From the cell containing the given text, extract its center point as [X, Y] coordinate. 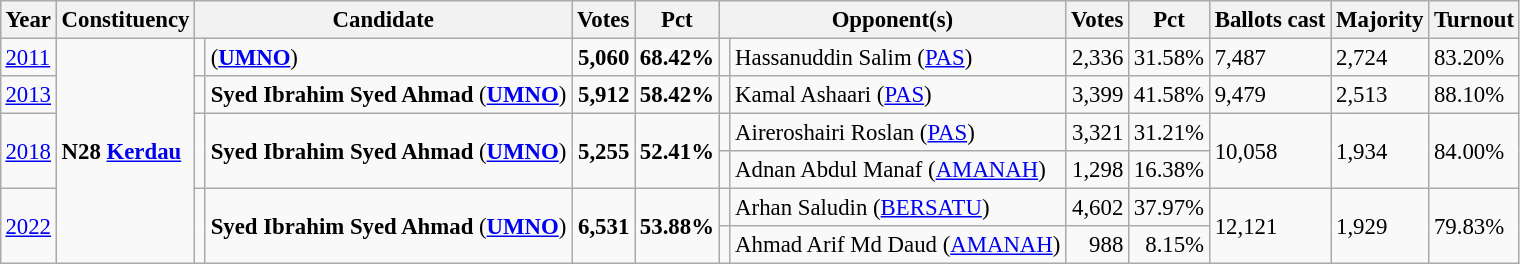
84.00% [1474, 152]
2018 [28, 152]
Turnout [1474, 20]
2,724 [1380, 57]
Adnan Abdul Manaf (AMANAH) [898, 170]
1,298 [1098, 170]
988 [1098, 245]
3,321 [1098, 133]
Aireroshairi Roslan (PAS) [898, 133]
9,479 [1270, 95]
8.15% [1170, 245]
N28 Kerdau [125, 151]
Arhan Saludin (BERSATU) [898, 208]
7,487 [1270, 57]
Hassanuddin Salim (PAS) [898, 57]
58.42% [678, 95]
31.21% [1170, 133]
1,934 [1380, 152]
1,929 [1380, 226]
(UMNO) [388, 57]
5,255 [604, 152]
12,121 [1270, 226]
Opponent(s) [892, 20]
6,531 [604, 226]
79.83% [1474, 226]
68.42% [678, 57]
5,060 [604, 57]
3,399 [1098, 95]
41.58% [1170, 95]
37.97% [1170, 208]
2,336 [1098, 57]
31.58% [1170, 57]
2013 [28, 95]
10,058 [1270, 152]
Candidate [384, 20]
Kamal Ashaari (PAS) [898, 95]
2022 [28, 226]
88.10% [1474, 95]
Ballots cast [1270, 20]
53.88% [678, 226]
2011 [28, 57]
83.20% [1474, 57]
2,513 [1380, 95]
16.38% [1170, 170]
52.41% [678, 152]
Majority [1380, 20]
5,912 [604, 95]
Year [28, 20]
Constituency [125, 20]
Ahmad Arif Md Daud (AMANAH) [898, 245]
4,602 [1098, 208]
